Determine the [X, Y] coordinate at the center of the cell enclosing the given text.  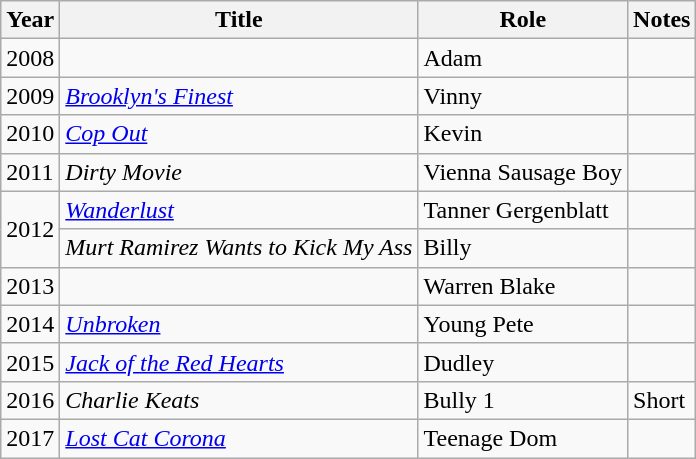
2013 [30, 286]
Charlie Keats [239, 400]
2009 [30, 96]
2008 [30, 58]
2016 [30, 400]
Wanderlust [239, 210]
Warren Blake [523, 286]
Billy [523, 248]
Cop Out [239, 134]
Lost Cat Corona [239, 438]
Dudley [523, 362]
2012 [30, 229]
2014 [30, 324]
2015 [30, 362]
Unbroken [239, 324]
Jack of the Red Hearts [239, 362]
Kevin [523, 134]
Title [239, 20]
Short [662, 400]
Murt Ramirez Wants to Kick My Ass [239, 248]
Year [30, 20]
Vinny [523, 96]
Dirty Movie [239, 172]
Role [523, 20]
Adam [523, 58]
2011 [30, 172]
Young Pete [523, 324]
Teenage Dom [523, 438]
2010 [30, 134]
Bully 1 [523, 400]
Notes [662, 20]
Vienna Sausage Boy [523, 172]
Tanner Gergenblatt [523, 210]
Brooklyn's Finest [239, 96]
2017 [30, 438]
